Return the [X, Y] coordinate for the center point of the cell that contains the specified text.  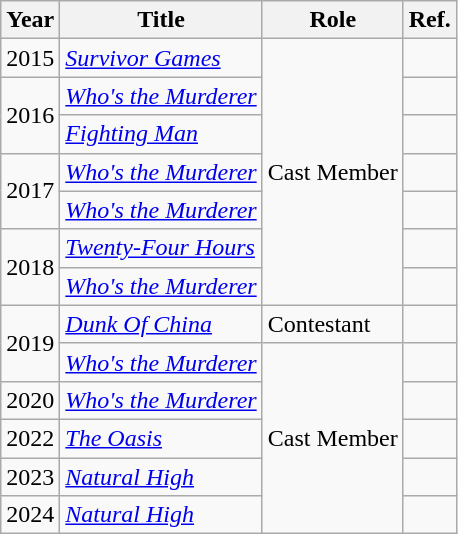
2017 [30, 191]
2023 [30, 477]
2015 [30, 58]
2022 [30, 438]
Title [161, 20]
2020 [30, 400]
Survivor Games [161, 58]
Year [30, 20]
2018 [30, 267]
Dunk Of China [161, 324]
2019 [30, 343]
Contestant [332, 324]
Ref. [430, 20]
Fighting Man [161, 134]
2016 [30, 115]
Twenty-Four Hours [161, 248]
The Oasis [161, 438]
2024 [30, 515]
Role [332, 20]
